Extract the (X, Y) coordinate from the center of the cell holding the provided text.  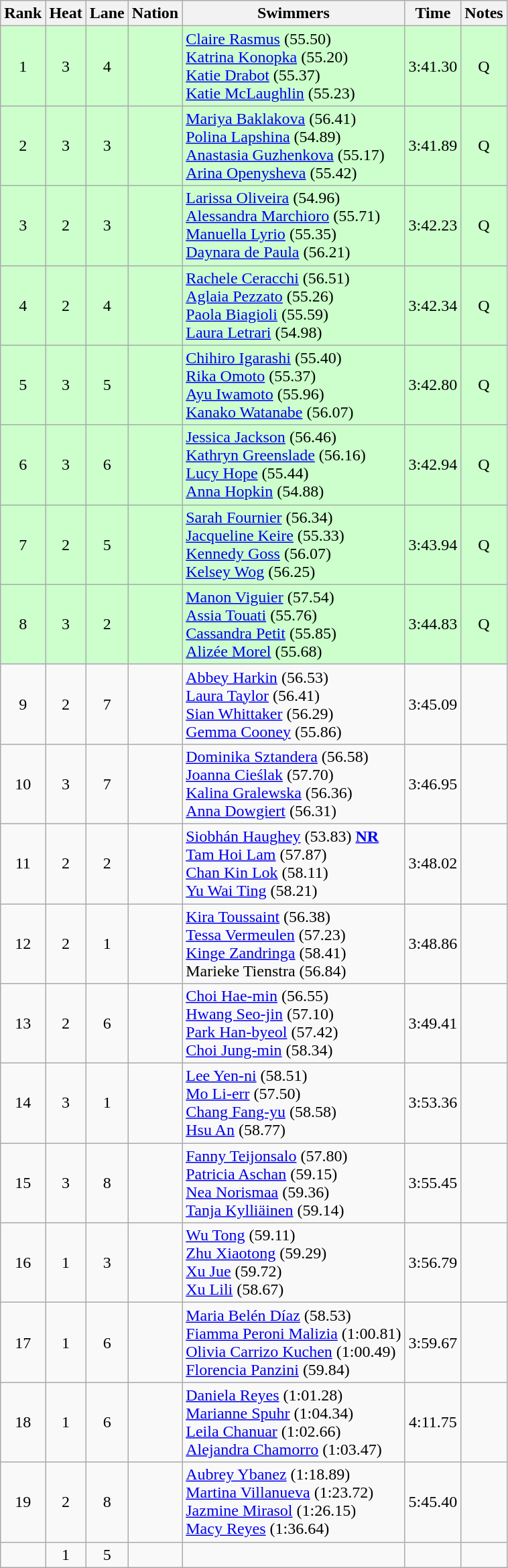
3:43.94 (433, 544)
3:41.30 (433, 66)
3:46.95 (433, 784)
3:53.36 (433, 1103)
Rachele Ceracchi (56.51)Aglaia Pezzato (55.26)Paola Biagioli (55.59)Laura Letrari (54.98) (294, 306)
3:49.41 (433, 1024)
3:41.89 (433, 146)
3:59.67 (433, 1343)
17 (23, 1343)
14 (23, 1103)
Larissa Oliveira (54.96)Alessandra Marchioro (55.71)Manuella Lyrio (55.35)Daynara de Paula (56.21) (294, 225)
Rank (23, 13)
3:45.09 (433, 704)
Lee Yen-ni (58.51)Mo Li-err (57.50)Chang Fang-yu (58.58)Hsu An (58.77) (294, 1103)
Abbey Harkin (56.53)Laura Taylor (56.41)Sian Whittaker (56.29)Gemma Cooney (55.86) (294, 704)
Manon Viguier (57.54)Assia Touati (55.76)Cassandra Petit (55.85)Alizée Morel (55.68) (294, 625)
Claire Rasmus (55.50)Katrina Konopka (55.20)Katie Drabot (55.37)Katie McLaughlin (55.23) (294, 66)
5:45.40 (433, 1502)
Notes (484, 13)
15 (23, 1183)
Swimmers (294, 13)
4:11.75 (433, 1422)
Jessica Jackson (56.46)Kathryn Greenslade (56.16)Lucy Hope (55.44)Anna Hopkin (54.88) (294, 465)
13 (23, 1024)
Wu Tong (59.11)Zhu Xiaotong (59.29)Xu Jue (59.72)Xu Lili (58.67) (294, 1262)
3:48.86 (433, 943)
3:56.79 (433, 1262)
Time (433, 13)
Maria Belén Díaz (58.53)Fiamma Peroni Malizia (1:00.81)Olivia Carrizo Kuchen (1:00.49)Florencia Panzini (59.84) (294, 1343)
Nation (155, 13)
Dominika Sztandera (56.58)Joanna Cieślak (57.70)Kalina Gralewska (56.36)Anna Dowgiert (56.31) (294, 784)
Heat (66, 13)
3:42.94 (433, 465)
Siobhán Haughey (53.83) NRTam Hoi Lam (57.87)Chan Kin Lok (58.11)Yu Wai Ting (58.21) (294, 863)
11 (23, 863)
3:42.80 (433, 385)
19 (23, 1502)
3:48.02 (433, 863)
16 (23, 1262)
3:42.23 (433, 225)
Kira Toussaint (56.38)Tessa Vermeulen (57.23)Kinge Zandringa (58.41)Marieke Tienstra (56.84) (294, 943)
Mariya Baklakova (56.41)Polina Lapshina (54.89)Anastasia Guzhenkova (55.17)Arina Openysheva (55.42) (294, 146)
Sarah Fournier (56.34)Jacqueline Keire (55.33)Kennedy Goss (56.07)Kelsey Wog (56.25) (294, 544)
Fanny Teijonsalo (57.80)Patricia Aschan (59.15)Nea Norismaa (59.36)Tanja Kylliäinen (59.14) (294, 1183)
10 (23, 784)
9 (23, 704)
Daniela Reyes (1:01.28)Marianne Spuhr (1:04.34)Leila Chanuar (1:02.66)Alejandra Chamorro (1:03.47) (294, 1422)
Choi Hae-min (56.55)Hwang Seo-jin (57.10)Park Han-byeol (57.42)Choi Jung-min (58.34) (294, 1024)
Aubrey Ybanez (1:18.89)Martina Villanueva (1:23.72)Jazmine Mirasol (1:26.15)Macy Reyes (1:36.64) (294, 1502)
3:55.45 (433, 1183)
18 (23, 1422)
Lane (107, 13)
12 (23, 943)
3:44.83 (433, 625)
3:42.34 (433, 306)
Chihiro Igarashi (55.40)Rika Omoto (55.37)Ayu Iwamoto (55.96)Kanako Watanabe (56.07) (294, 385)
